Locate the cell with the specified text and output its (x, y) center coordinate. 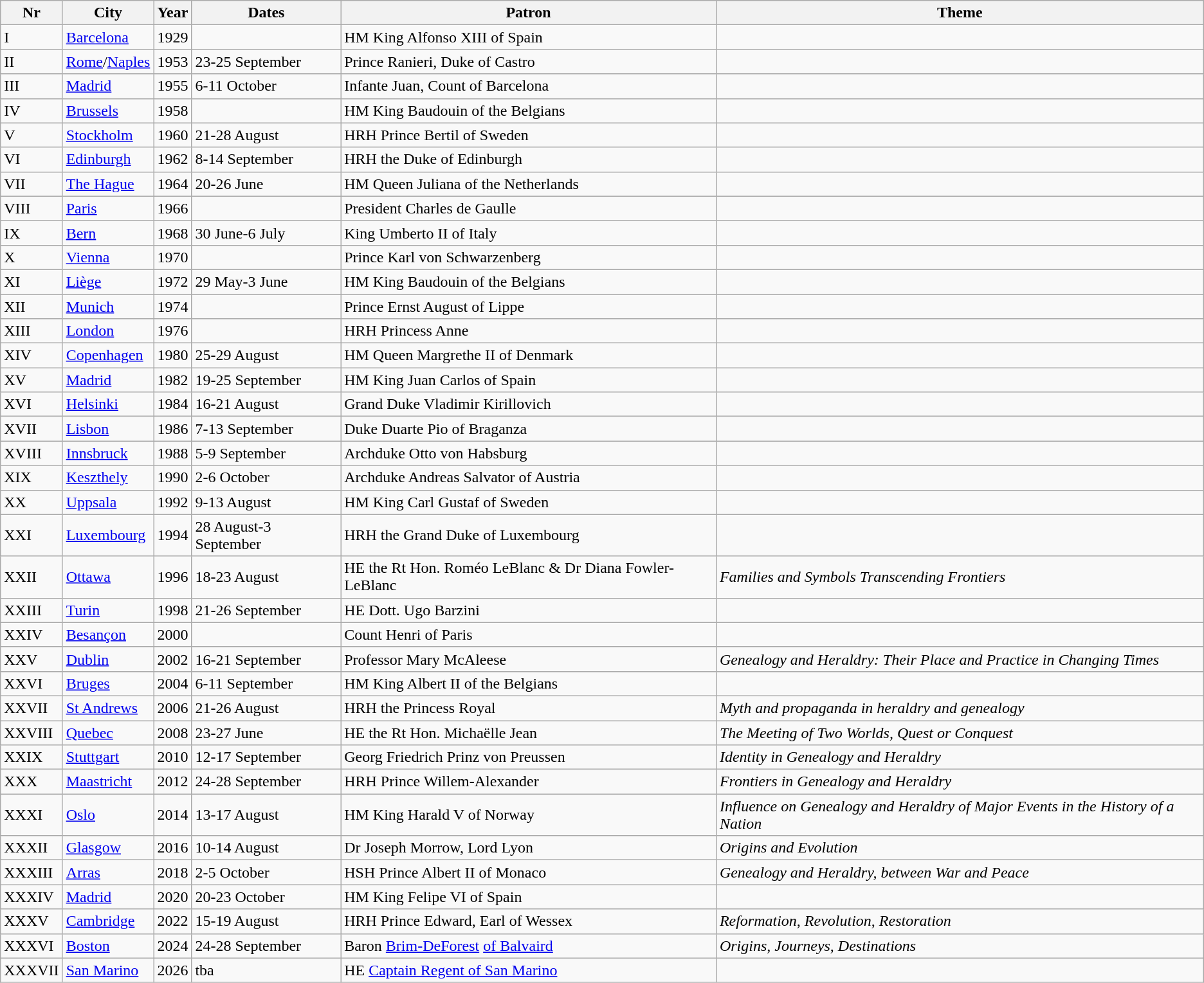
HRH Prince Willem-Alexander (529, 782)
Edinburgh (108, 159)
XI (32, 282)
HE the Rt Hon. Roméo LeBlanc & Dr Diana Fowler-LeBlanc (529, 577)
Luxembourg (108, 535)
29 May-3 June (266, 282)
Origins, Journeys, Destinations (960, 946)
Oslo (108, 815)
HRH Prince Edward, Earl of Wessex (529, 921)
HM Queen Juliana of the Netherlands (529, 184)
X (32, 257)
21-26 September (266, 610)
Influence on Genealogy and Heraldry of Major Events in the History of a Nation (960, 815)
Myth and propaganda in heraldry and genealogy (960, 708)
Paris (108, 208)
V (32, 135)
XXIX (32, 757)
XXII (32, 577)
1996 (172, 577)
2004 (172, 683)
1982 (172, 380)
II (32, 62)
HM King Juan Carlos of Spain (529, 380)
The Hague (108, 184)
Theme (960, 13)
16-21 September (266, 659)
1976 (172, 331)
1960 (172, 135)
Archduke Otto von Habsburg (529, 453)
Genealogy and Heraldry: Their Place and Practice in Changing Times (960, 659)
XVII (32, 429)
Dr Joseph Morrow, Lord Lyon (529, 848)
1953 (172, 62)
XII (32, 307)
VI (32, 159)
Uppsala (108, 502)
City (108, 13)
Baron Brim-DeForest of Balvaird (529, 946)
20-23 October (266, 897)
tba (266, 970)
23-27 June (266, 732)
Bruges (108, 683)
XV (32, 380)
HM King Alfonso XIII of Spain (529, 37)
XXXIII (32, 872)
XX (32, 502)
2006 (172, 708)
1962 (172, 159)
25-29 August (266, 356)
Maastricht (108, 782)
30 June-6 July (266, 233)
2012 (172, 782)
8-14 September (266, 159)
Origins and Evolution (960, 848)
HRH the Duke of Edinburgh (529, 159)
HE Captain Regent of San Marino (529, 970)
Glasgow (108, 848)
Brussels (108, 111)
9-13 August (266, 502)
XXX (32, 782)
Copenhagen (108, 356)
Keszthely (108, 478)
2002 (172, 659)
Patron (529, 13)
1964 (172, 184)
1929 (172, 37)
1966 (172, 208)
VIII (32, 208)
18-23 August (266, 577)
XXXII (32, 848)
2026 (172, 970)
1958 (172, 111)
The Meeting of Two Worlds, Quest or Conquest (960, 732)
12-17 September (266, 757)
2016 (172, 848)
1980 (172, 356)
Munich (108, 307)
Lisbon (108, 429)
1992 (172, 502)
San Marino (108, 970)
XXV (32, 659)
Stuttgart (108, 757)
XXXIV (32, 897)
Prince Ernst August of Lippe (529, 307)
HM King Felipe VI of Spain (529, 897)
Arras (108, 872)
XVIII (32, 453)
HE the Rt Hon. Michaëlle Jean (529, 732)
Innsbruck (108, 453)
IV (32, 111)
XXVII (32, 708)
Georg Friedrich Prinz von Preussen (529, 757)
7-13 September (266, 429)
HRH Prince Bertil of Sweden (529, 135)
15-19 August (266, 921)
6-11 October (266, 86)
XXIII (32, 610)
XVI (32, 404)
HM Queen Margrethe II of Denmark (529, 356)
Barcelona (108, 37)
Nr (32, 13)
XIV (32, 356)
Year (172, 13)
HRH the Grand Duke of Luxembourg (529, 535)
XXXI (32, 815)
Duke Duarte Pio of Braganza (529, 429)
HE Dott. Ugo Barzini (529, 610)
21-28 August (266, 135)
1994 (172, 535)
III (32, 86)
Dates (266, 13)
Genealogy and Heraldry, between War and Peace (960, 872)
XXXV (32, 921)
2024 (172, 946)
1968 (172, 233)
HM King Albert II of the Belgians (529, 683)
HM King Harald V of Norway (529, 815)
23-25 September (266, 62)
2008 (172, 732)
1986 (172, 429)
2010 (172, 757)
Prince Ranieri, Duke of Castro (529, 62)
Vienna (108, 257)
1972 (172, 282)
Grand Duke Vladimir Kirillovich (529, 404)
1970 (172, 257)
XXVI (32, 683)
1984 (172, 404)
20-26 June (266, 184)
Infante Juan, Count of Barcelona (529, 86)
XIX (32, 478)
Boston (108, 946)
Bern (108, 233)
HSH Prince Albert II of Monaco (529, 872)
Helsinki (108, 404)
Archduke Andreas Salvator of Austria (529, 478)
2014 (172, 815)
Dublin (108, 659)
Prince Karl von Schwarzenberg (529, 257)
Ottawa (108, 577)
2020 (172, 897)
XXXVII (32, 970)
Reformation, Revolution, Restoration (960, 921)
Count Henri of Paris (529, 635)
Identity in Genealogy and Heraldry (960, 757)
I (32, 37)
16-21 August (266, 404)
5-9 September (266, 453)
Families and Symbols Transcending Frontiers (960, 577)
XXIV (32, 635)
XXI (32, 535)
HRH the Princess Royal (529, 708)
VII (32, 184)
Rome/Naples (108, 62)
19-25 September (266, 380)
Cambridge (108, 921)
President Charles de Gaulle (529, 208)
2000 (172, 635)
1988 (172, 453)
Besançon (108, 635)
2-6 October (266, 478)
1974 (172, 307)
Liège (108, 282)
XXVIII (32, 732)
King Umberto II of Italy (529, 233)
XIII (32, 331)
13-17 August (266, 815)
IX (32, 233)
XXXVI (32, 946)
1998 (172, 610)
2022 (172, 921)
Frontiers in Genealogy and Heraldry (960, 782)
St Andrews (108, 708)
London (108, 331)
Quebec (108, 732)
1990 (172, 478)
Stockholm (108, 135)
Professor Mary McAleese (529, 659)
2-5 October (266, 872)
1955 (172, 86)
HM King Carl Gustaf of Sweden (529, 502)
10-14 August (266, 848)
28 August-3 September (266, 535)
Turin (108, 610)
21-26 August (266, 708)
6-11 September (266, 683)
2018 (172, 872)
HRH Princess Anne (529, 331)
